Return the [X, Y] coordinate for the center point of the cell that contains the specified text.  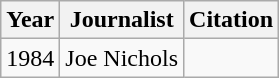
1984 [30, 58]
Citation [232, 20]
Journalist [122, 20]
Joe Nichols [122, 58]
Year [30, 20]
